Determine the [X, Y] coordinate at the center of the cell enclosing the given text.  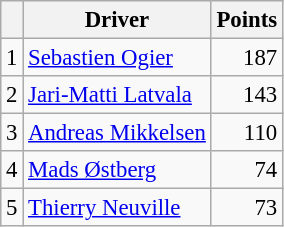
1 [12, 58]
110 [246, 133]
Jari-Matti Latvala [117, 95]
Mads Østberg [117, 170]
143 [246, 95]
4 [12, 170]
Driver [117, 20]
73 [246, 208]
Andreas Mikkelsen [117, 133]
187 [246, 58]
2 [12, 95]
74 [246, 170]
Sebastien Ogier [117, 58]
Thierry Neuville [117, 208]
Points [246, 20]
5 [12, 208]
3 [12, 133]
